From the cell containing the given text, extract its center point as (X, Y) coordinate. 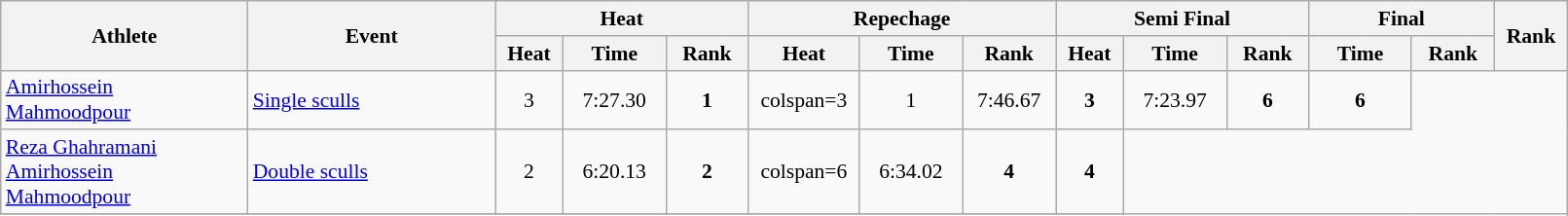
6:20.13 (614, 173)
colspan=6 (804, 173)
Double sculls (372, 173)
Single sculls (372, 99)
Final (1402, 18)
Reza GhahramaniAmirhossein Mahmoodpour (125, 173)
Semi Final (1183, 18)
Repechage (902, 18)
Athlete (125, 35)
7:27.30 (614, 99)
Event (372, 35)
Amirhossein Mahmoodpour (125, 99)
6:34.02 (911, 173)
7:23.97 (1175, 99)
colspan=3 (804, 99)
7:46.67 (1009, 99)
